Extract the [X, Y] coordinate from the center of the cell holding the provided text.  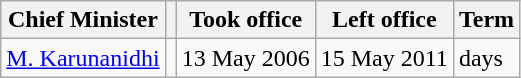
Took office [246, 20]
Chief Minister [83, 20]
M. Karunanidhi [83, 58]
13 May 2006 [246, 58]
days [486, 58]
Left office [384, 20]
15 May 2011 [384, 58]
Term [486, 20]
